Determine the [x, y] coordinate at the center of the cell enclosing the given text.  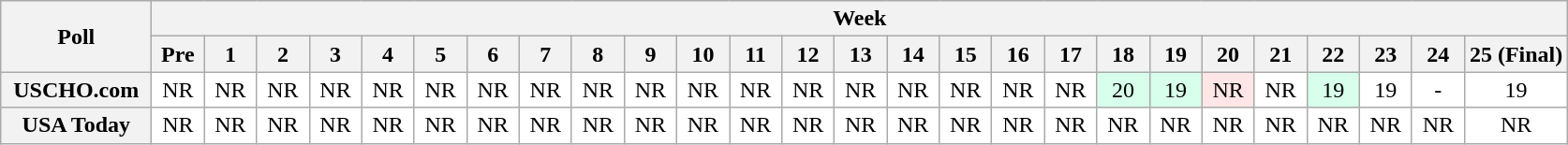
14 [913, 54]
Pre [178, 54]
13 [861, 54]
7 [545, 54]
18 [1123, 54]
2 [283, 54]
USA Today [77, 125]
10 [703, 54]
- [1438, 90]
15 [966, 54]
22 [1333, 54]
6 [493, 54]
5 [440, 54]
8 [598, 54]
Poll [77, 36]
9 [650, 54]
23 [1385, 54]
4 [388, 54]
24 [1438, 54]
25 (Final) [1516, 54]
16 [1018, 54]
Week [860, 19]
12 [808, 54]
17 [1071, 54]
USCHO.com [77, 90]
3 [335, 54]
1 [230, 54]
21 [1280, 54]
11 [755, 54]
